Provide the [x, y] coordinate of the cell's center where the given text is located.  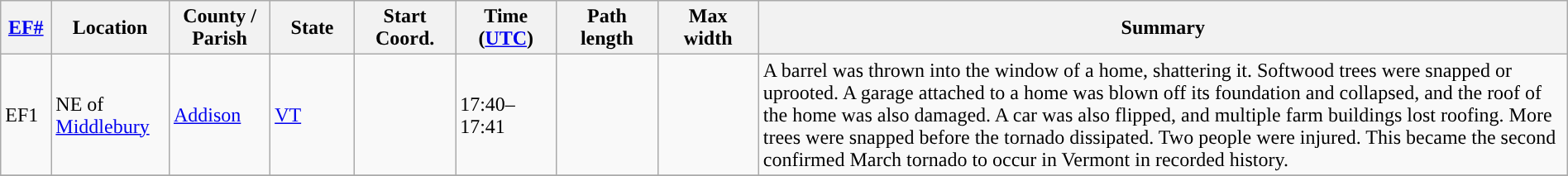
State [313, 28]
Location [111, 28]
VT [313, 115]
17:40–17:41 [506, 115]
Summary [1163, 28]
Max width [708, 28]
NE of Middlebury [111, 115]
Start Coord. [404, 28]
EF# [26, 28]
EF1 [26, 115]
County / Parish [219, 28]
Time (UTC) [506, 28]
Path length [607, 28]
Addison [219, 115]
